Detect which cell encompasses the target text, then output its (X, Y) center coordinate. 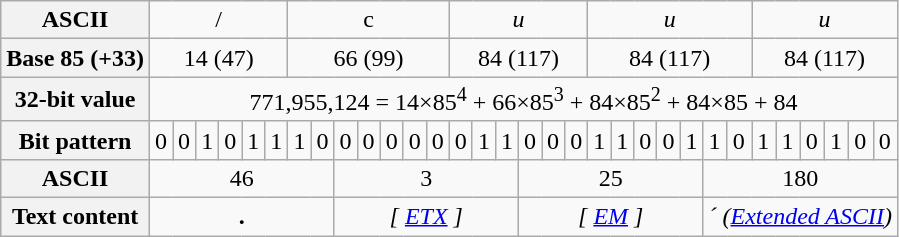
. (241, 217)
/ (218, 20)
771,955,124 = 14×854 + 66×853 + 84×852 + 84×85 + 84 (523, 100)
46 (241, 178)
66 (99) (368, 58)
[ ETX ] (426, 217)
´ (Extended ASCII) (800, 217)
3 (426, 178)
Bit pattern (76, 140)
Base 85 (+33) (76, 58)
32-bit value (76, 100)
[ EM ] (610, 217)
14 (47) (218, 58)
25 (610, 178)
Text content (76, 217)
180 (800, 178)
c (368, 20)
